Return the (X, Y) coordinate for the center point of the cell that contains the specified text.  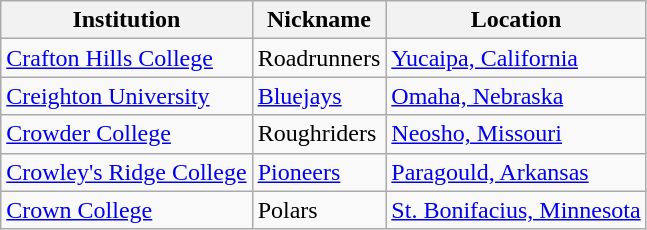
Crafton Hills College (126, 58)
Bluejays (319, 96)
Location (516, 20)
Roadrunners (319, 58)
Omaha, Nebraska (516, 96)
St. Bonifacius, Minnesota (516, 210)
Polars (319, 210)
Nickname (319, 20)
Crowley's Ridge College (126, 172)
Crown College (126, 210)
Neosho, Missouri (516, 134)
Crowder College (126, 134)
Yucaipa, California (516, 58)
Pioneers (319, 172)
Institution (126, 20)
Roughriders (319, 134)
Paragould, Arkansas (516, 172)
Creighton University (126, 96)
